For the text-containing cell, return its midpoint in [X, Y] coordinate format. 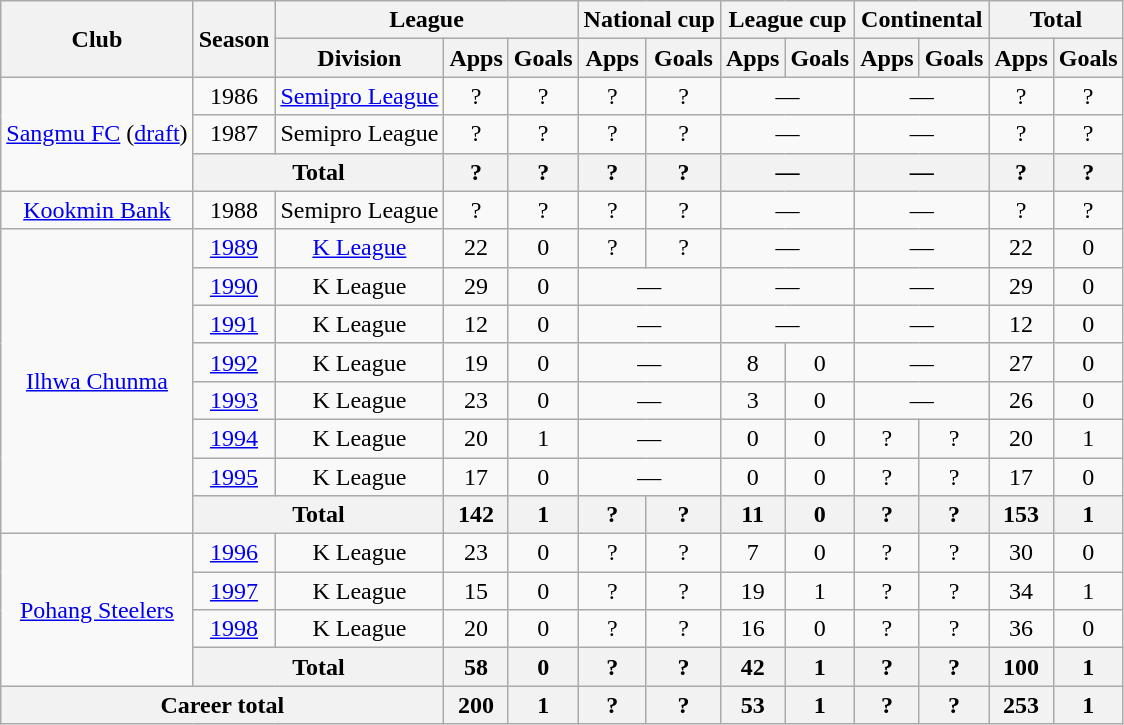
Division [360, 58]
53 [752, 705]
Season [234, 39]
Pohang Steelers [97, 610]
1994 [234, 438]
30 [1021, 553]
1996 [234, 553]
3 [752, 400]
Career total [222, 705]
15 [476, 591]
National cup [649, 20]
1993 [234, 400]
42 [752, 667]
League [426, 20]
1986 [234, 96]
Kookmin Bank [97, 210]
Continental [922, 20]
16 [752, 629]
1988 [234, 210]
Sangmu FC (draft) [97, 134]
58 [476, 667]
1991 [234, 324]
153 [1021, 515]
100 [1021, 667]
27 [1021, 362]
200 [476, 705]
11 [752, 515]
7 [752, 553]
1997 [234, 591]
1998 [234, 629]
Ilhwa Chunma [97, 381]
253 [1021, 705]
League cup [787, 20]
1992 [234, 362]
8 [752, 362]
1989 [234, 248]
142 [476, 515]
26 [1021, 400]
1990 [234, 286]
36 [1021, 629]
1995 [234, 477]
34 [1021, 591]
1987 [234, 134]
Club [97, 39]
